Output the [X, Y] coordinate of the center of the cell containing the given text.  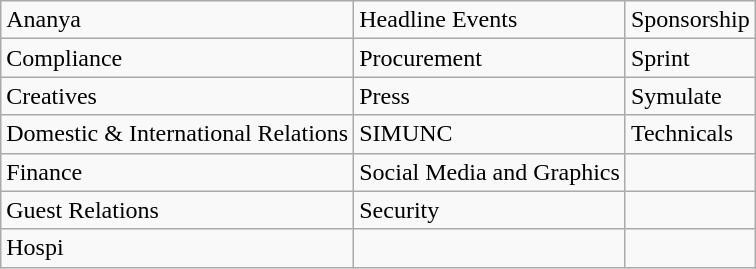
Sprint [690, 58]
Procurement [490, 58]
Ananya [178, 20]
Compliance [178, 58]
Sponsorship [690, 20]
SIMUNC [490, 134]
Press [490, 96]
Security [490, 210]
Guest Relations [178, 210]
Technicals [690, 134]
Hospi [178, 248]
Headline Events [490, 20]
Finance [178, 172]
Domestic & International Relations [178, 134]
Social Media and Graphics [490, 172]
Symulate [690, 96]
Creatives [178, 96]
